Determine the (x, y) coordinate at the center of the cell enclosing the given text.  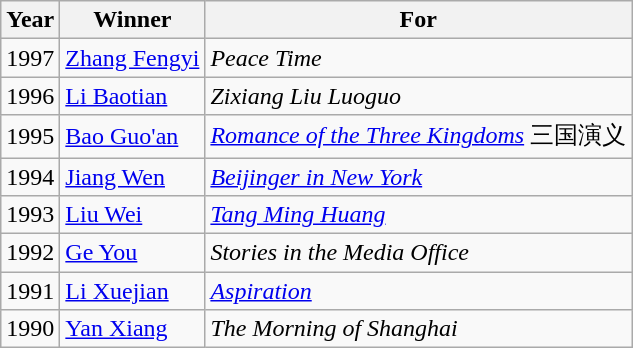
1992 (30, 253)
Beijinger in New York (418, 177)
Ge You (132, 253)
Year (30, 20)
Stories in the Media Office (418, 253)
1990 (30, 329)
Peace Time (418, 58)
Li Xuejian (132, 291)
Aspiration (418, 291)
Liu Wei (132, 215)
Jiang Wen (132, 177)
Bao Guo'an (132, 136)
1995 (30, 136)
Winner (132, 20)
For (418, 20)
1994 (30, 177)
Romance of the Three Kingdoms 三国演义 (418, 136)
Li Baotian (132, 96)
Zixiang Liu Luoguo (418, 96)
Tang Ming Huang (418, 215)
1996 (30, 96)
The Morning of Shanghai (418, 329)
Yan Xiang (132, 329)
1993 (30, 215)
1991 (30, 291)
1997 (30, 58)
Zhang Fengyi (132, 58)
